Return (x, y) of the center of cell containing provided text 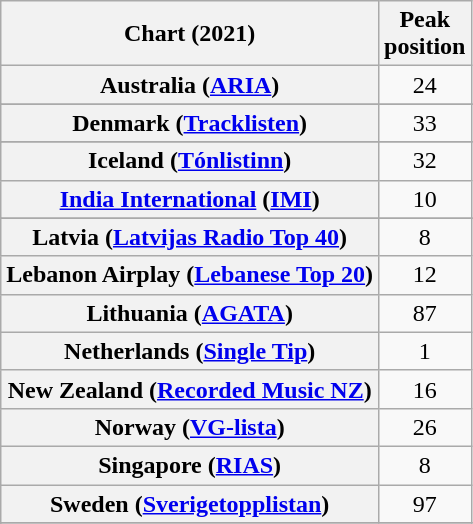
24 (425, 85)
97 (425, 503)
Singapore (RIAS) (190, 465)
32 (425, 161)
Latvia (Latvijas Radio Top 40) (190, 237)
Denmark (Tracklisten) (190, 123)
Iceland (Tónlistinn) (190, 161)
India International (IMI) (190, 199)
Australia (ARIA) (190, 85)
Lithuania (AGATA) (190, 313)
New Zealand (Recorded Music NZ) (190, 389)
Chart (2021) (190, 34)
16 (425, 389)
1 (425, 351)
12 (425, 275)
Netherlands (Single Tip) (190, 351)
Norway (VG-lista) (190, 427)
26 (425, 427)
87 (425, 313)
Lebanon Airplay (Lebanese Top 20) (190, 275)
33 (425, 123)
Peakposition (425, 34)
10 (425, 199)
Sweden (Sverigetopplistan) (190, 503)
